From the cell containing the given text, extract its center point as [x, y] coordinate. 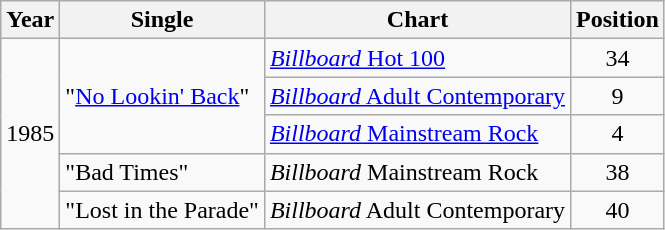
1985 [30, 134]
"Lost in the Parade" [162, 210]
Position [618, 20]
9 [618, 96]
34 [618, 58]
Single [162, 20]
"No Lookin' Back" [162, 96]
Year [30, 20]
38 [618, 172]
4 [618, 134]
Chart [417, 20]
"Bad Times" [162, 172]
Billboard Hot 100 [417, 58]
40 [618, 210]
